Find where the given text appears and provide that cell's center as (x, y) coordinate. 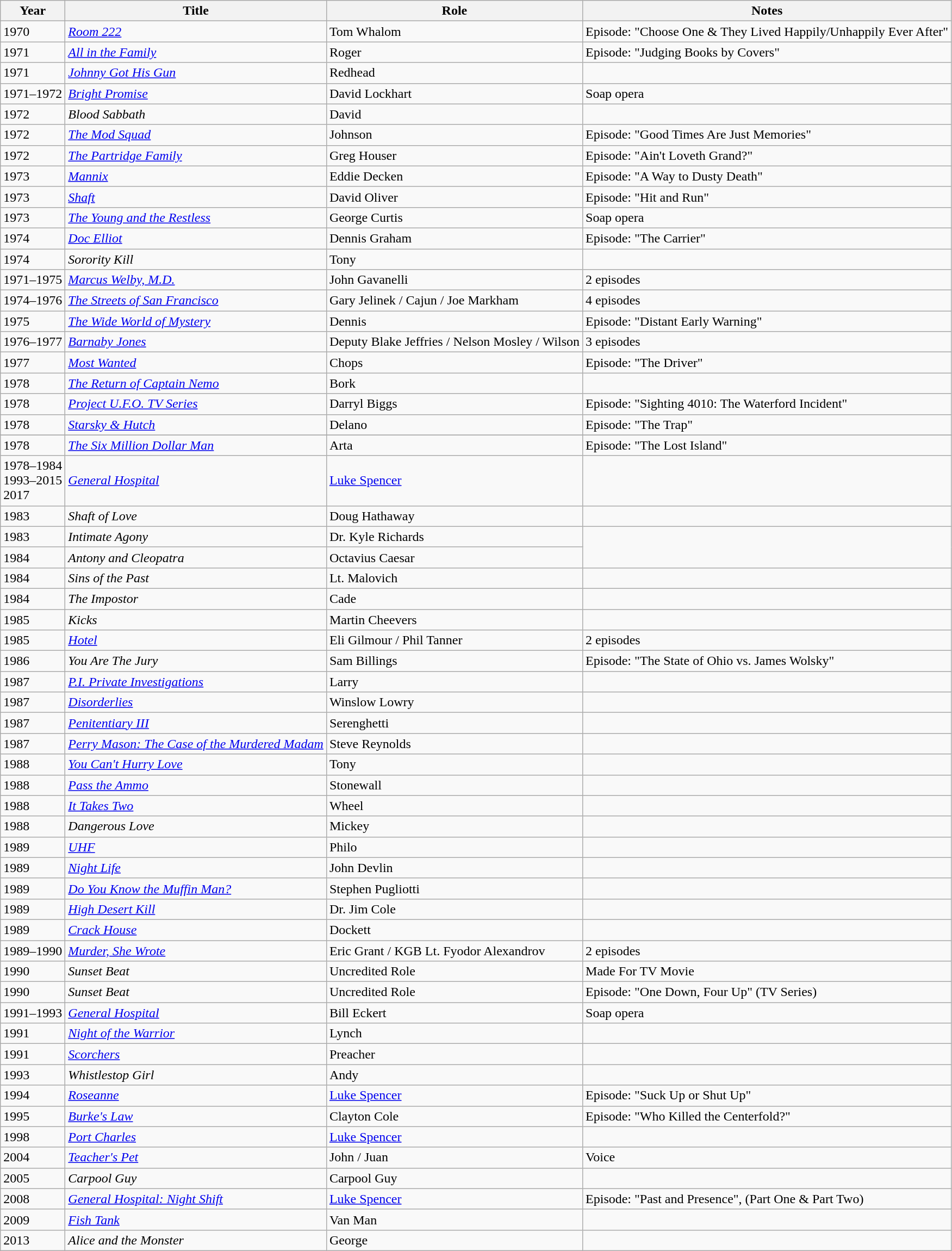
2013 (33, 1240)
Made For TV Movie (767, 972)
Night of the Warrior (196, 1034)
Dockett (455, 930)
1970 (33, 32)
Port Charles (196, 1137)
Martin Cheevers (455, 619)
Episode: "Suck Up or Shut Up" (767, 1096)
Episode: "One Down, Four Up" (TV Series) (767, 992)
1976–1977 (33, 342)
Van Man (455, 1219)
Bright Promise (196, 94)
John Gavanelli (455, 280)
Shaft of Love (196, 516)
Mickey (455, 826)
The Young and the Restless (196, 217)
Episode: "The Trap" (767, 425)
Octavius Caesar (455, 557)
Episode: "Ain't Loveth Grand?" (767, 155)
Episode: "A Way to Dusty Death" (767, 176)
George (455, 1240)
Disorderlies (196, 702)
Blood Sabbath (196, 114)
Antony and Cleopatra (196, 557)
Night Life (196, 868)
Teacher's Pet (196, 1157)
General Hospital: Night Shift (196, 1199)
Philo (455, 847)
Episode: "Good Times Are Just Memories" (767, 135)
1998 (33, 1137)
Winslow Lowry (455, 702)
Burke's Law (196, 1116)
Tom Whalom (455, 32)
High Desert Kill (196, 909)
Episode: "Judging Books by Covers" (767, 52)
John / Juan (455, 1157)
You Can't Hurry Love (196, 764)
2008 (33, 1199)
Eddie Decken (455, 176)
Title (196, 11)
1994 (33, 1096)
Cade (455, 599)
Sins of the Past (196, 578)
Alice and the Monster (196, 1240)
Episode: "The State of Ohio vs. James Wolsky" (767, 661)
Year (33, 11)
Roseanne (196, 1096)
Johnson (455, 135)
Notes (767, 11)
Room 222 (196, 32)
2004 (33, 1157)
UHF (196, 847)
1995 (33, 1116)
1971–1972 (33, 94)
1978–1984 1993–2015 2017 (33, 481)
Eric Grant / KGB Lt. Fyodor Alexandrov (455, 951)
Episode: "Distant Early Warning" (767, 321)
Episode: "The Driver" (767, 363)
Clayton Cole (455, 1116)
Project U.F.O. TV Series (196, 404)
Pass the Ammo (196, 785)
Larry (455, 682)
The Impostor (196, 599)
Episode: "Choose One & They Lived Happily/Unhappily Ever After" (767, 32)
Barnaby Jones (196, 342)
Fish Tank (196, 1219)
Murder, She Wrote (196, 951)
1975 (33, 321)
Whistlestop Girl (196, 1075)
Intimate Agony (196, 537)
The Six Million Dollar Man (196, 445)
Dr. Kyle Richards (455, 537)
Hotel (196, 640)
All in the Family (196, 52)
Kicks (196, 619)
John Devlin (455, 868)
Stonewall (455, 785)
Bork (455, 383)
Do You Know the Muffin Man? (196, 888)
Episode: "Hit and Run" (767, 197)
Redhead (455, 73)
Dennis (455, 321)
Episode: "Past and Presence", (Part One & Part Two) (767, 1199)
Stephen Pugliotti (455, 888)
Delano (455, 425)
1991–1993 (33, 1013)
Sorority Kill (196, 259)
Gary Jelinek / Cajun / Joe Markham (455, 301)
Sam Billings (455, 661)
Role (455, 11)
Andy (455, 1075)
Episode: "Sighting 4010: The Waterford Incident" (767, 404)
Roger (455, 52)
Episode: "Who Killed the Centerfold?" (767, 1116)
Penitentiary III (196, 723)
1986 (33, 661)
The Mod Squad (196, 135)
Scorchers (196, 1054)
Chops (455, 363)
Shaft (196, 197)
Episode: "The Carrier" (767, 238)
Doc Elliot (196, 238)
Greg Houser (455, 155)
Deputy Blake Jeffries / Nelson Mosley / Wilson (455, 342)
1971–1975 (33, 280)
Lynch (455, 1034)
Steve Reynolds (455, 744)
You Are The Jury (196, 661)
Dr. Jim Cole (455, 909)
1977 (33, 363)
The Streets of San Francisco (196, 301)
It Takes Two (196, 806)
1974–1976 (33, 301)
Voice (767, 1157)
Crack House (196, 930)
Bill Eckert (455, 1013)
Lt. Malovich (455, 578)
Perry Mason: The Case of the Murdered Madam (196, 744)
Preacher (455, 1054)
Darryl Biggs (455, 404)
Starsky & Hutch (196, 425)
The Partridge Family (196, 155)
Eli Gilmour / Phil Tanner (455, 640)
Marcus Welby, M.D. (196, 280)
David Oliver (455, 197)
The Wide World of Mystery (196, 321)
2009 (33, 1219)
Episode: "The Lost Island" (767, 445)
1993 (33, 1075)
4 episodes (767, 301)
George Curtis (455, 217)
Most Wanted (196, 363)
Mannix (196, 176)
3 episodes (767, 342)
2005 (33, 1178)
Johnny Got His Gun (196, 73)
Dennis Graham (455, 238)
1989–1990 (33, 951)
Dangerous Love (196, 826)
Doug Hathaway (455, 516)
Serenghetti (455, 723)
The Return of Captain Nemo (196, 383)
Wheel (455, 806)
David Lockhart (455, 94)
Arta (455, 445)
P.I. Private Investigations (196, 682)
David (455, 114)
